Identify which cell holds the provided text, then report its [x, y] central coordinate. 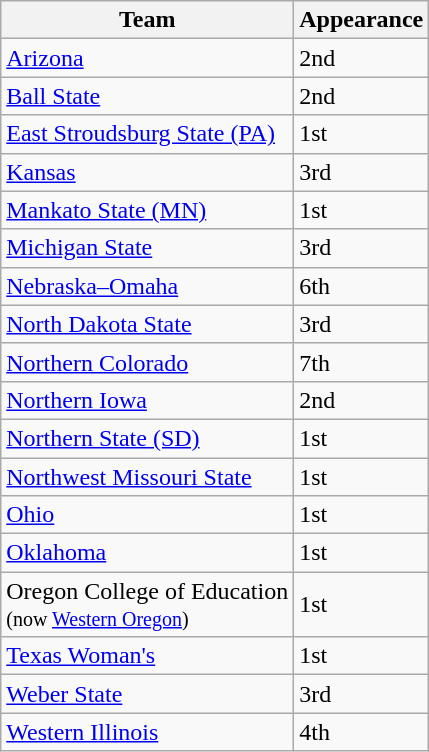
Appearance [362, 20]
Mankato State (MN) [148, 210]
7th [362, 362]
Nebraska–Omaha [148, 286]
Ohio [148, 515]
Northern Iowa [148, 400]
4th [362, 732]
Arizona [148, 58]
Northern State (SD) [148, 438]
North Dakota State [148, 324]
Northwest Missouri State [148, 477]
Ball State [148, 96]
Western Illinois [148, 732]
6th [362, 286]
Michigan State [148, 248]
Kansas [148, 172]
Team [148, 20]
Weber State [148, 694]
Northern Colorado [148, 362]
Oregon College of Education(now Western Oregon) [148, 604]
East Stroudsburg State (PA) [148, 134]
Oklahoma [148, 553]
Texas Woman's [148, 656]
